Output the [x, y] coordinate of the center of the cell containing the given text.  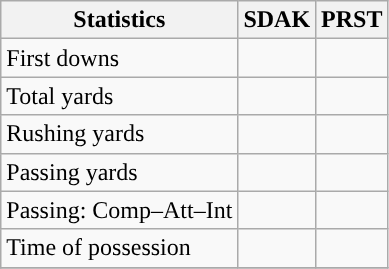
Rushing yards [120, 134]
First downs [120, 58]
Passing yards [120, 172]
Time of possession [120, 248]
Total yards [120, 96]
Passing: Comp–Att–Int [120, 210]
PRST [352, 20]
Statistics [120, 20]
SDAK [277, 20]
